Capture the cell that displays the provided text and extract its [x, y] central coordinate. 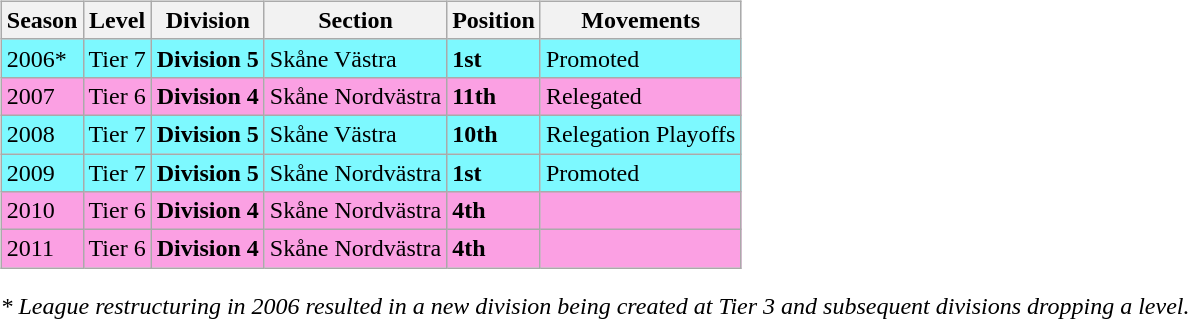
Movements [640, 20]
2011 [42, 249]
Position [494, 20]
Division [208, 20]
2007 [42, 96]
Relegated [640, 96]
Relegation Playoffs [640, 134]
11th [494, 96]
2009 [42, 173]
Season [42, 20]
2008 [42, 134]
Level [117, 20]
Section [355, 20]
10th [494, 134]
2010 [42, 211]
2006* [42, 58]
